Identify which cell holds the provided text, then report its (X, Y) central coordinate. 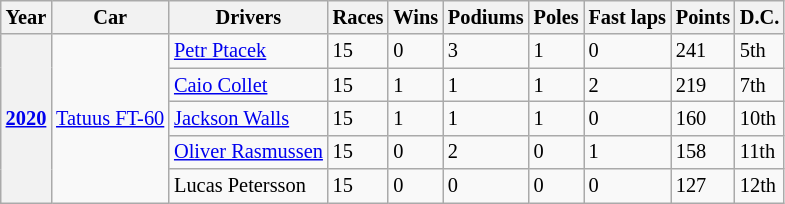
Oliver Rasmussen (248, 152)
2020 (26, 118)
Poles (556, 17)
Races (358, 17)
241 (703, 51)
Drivers (248, 17)
158 (703, 152)
Podiums (486, 17)
3 (486, 51)
12th (760, 186)
219 (703, 85)
11th (760, 152)
10th (760, 118)
Fast laps (628, 17)
D.C. (760, 17)
Tatuus FT-60 (110, 118)
160 (703, 118)
Petr Ptacek (248, 51)
Year (26, 17)
Points (703, 17)
127 (703, 186)
5th (760, 51)
Lucas Petersson (248, 186)
Jackson Walls (248, 118)
Car (110, 17)
7th (760, 85)
Wins (416, 17)
Caio Collet (248, 85)
